For the text-containing cell, return its midpoint in (x, y) coordinate format. 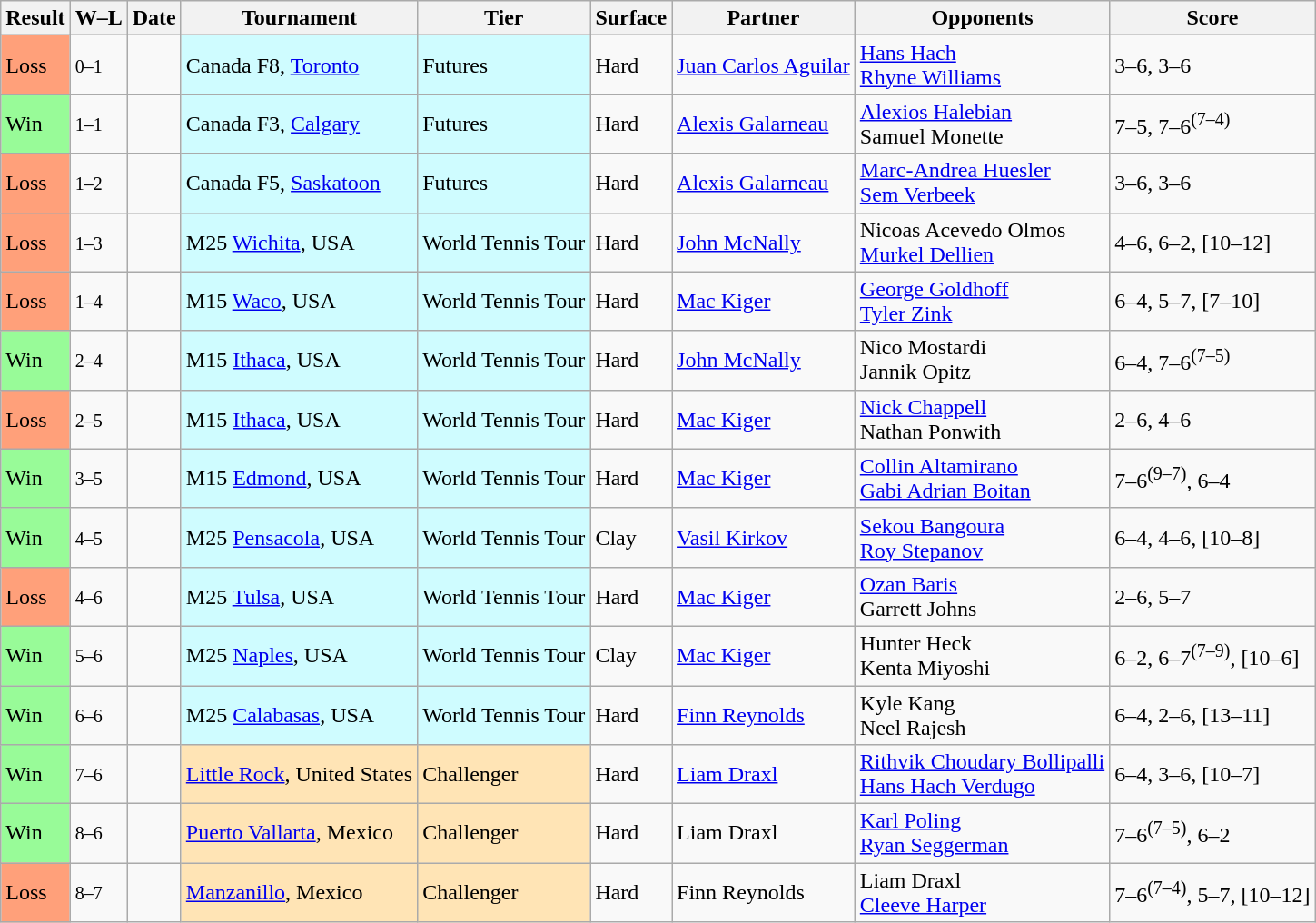
6–4, 5–7, [7–10] (1212, 302)
Ozan Baris Garrett Johns (982, 596)
M25 Tulsa, USA (299, 596)
George Goldhoff Tyler Zink (982, 302)
2–5 (98, 420)
6–4, 7–6(7–5) (1212, 360)
Surface (631, 18)
M25 Wichita, USA (299, 242)
7–5, 7–6(7–4) (1212, 124)
Manzanillo, Mexico (299, 892)
0–1 (98, 65)
8–6 (98, 834)
7–6(9–7), 6–4 (1212, 478)
1–4 (98, 302)
Karl Poling Ryan Seggerman (982, 834)
Canada F5, Saskatoon (299, 184)
1–2 (98, 184)
5–6 (98, 656)
3–5 (98, 478)
Hans Hach Rhyne Williams (982, 65)
7–6 (98, 774)
M25 Pensacola, USA (299, 538)
Collin Altamirano Gabi Adrian Boitan (982, 478)
Rithvik Choudary Bollipalli Hans Hach Verdugo (982, 774)
Sekou Bangoura Roy Stepanov (982, 538)
4–6, 6–2, [10–12] (1212, 242)
6–6 (98, 714)
Juan Carlos Aguilar (764, 65)
M25 Naples, USA (299, 656)
Kyle Kang Neel Rajesh (982, 714)
Result (35, 18)
4–6 (98, 596)
Tournament (299, 18)
Score (1212, 18)
Partner (764, 18)
Date (154, 18)
Liam Draxl Cleeve Harper (982, 892)
M15 Waco, USA (299, 302)
W–L (98, 18)
Opponents (982, 18)
Canada F8, Toronto (299, 65)
2–6, 5–7 (1212, 596)
Puerto Vallarta, Mexico (299, 834)
6–4, 3–6, [10–7] (1212, 774)
M25 Calabasas, USA (299, 714)
Marc-Andrea Huesler Sem Verbeek (982, 184)
2–6, 4–6 (1212, 420)
Hunter Heck Kenta Miyoshi (982, 656)
6–2, 6–7(7–9), [10–6] (1212, 656)
Vasil Kirkov (764, 538)
8–7 (98, 892)
6–4, 4–6, [10–8] (1212, 538)
6–4, 2–6, [13–11] (1212, 714)
4–5 (98, 538)
Nico Mostardi Jannik Opitz (982, 360)
M15 Edmond, USA (299, 478)
Nick Chappell Nathan Ponwith (982, 420)
7–6(7–5), 6–2 (1212, 834)
Canada F3, Calgary (299, 124)
Tier (504, 18)
7–6(7–4), 5–7, [10–12] (1212, 892)
Nicoas Acevedo Olmos Murkel Dellien (982, 242)
Alexios Halebian Samuel Monette (982, 124)
1–1 (98, 124)
Little Rock, United States (299, 774)
1–3 (98, 242)
2–4 (98, 360)
